Output the (X, Y) coordinate of the center of the cell containing the given text.  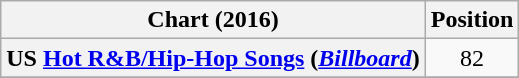
US Hot R&B/Hip-Hop Songs (Billboard) (213, 58)
Position (472, 20)
82 (472, 58)
Chart (2016) (213, 20)
